Search for the cell housing the specified text and yield its [X, Y] center coordinate. 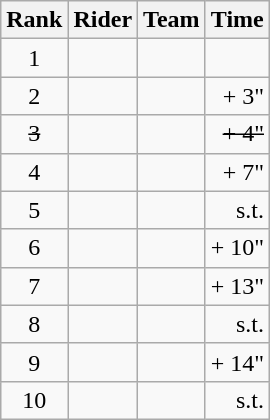
5 [34, 210]
7 [34, 286]
Rider [103, 20]
Rank [34, 20]
1 [34, 58]
6 [34, 248]
2 [34, 96]
4 [34, 172]
Time [237, 20]
+ 13" [237, 286]
+ 7" [237, 172]
Team [172, 20]
+ 14" [237, 362]
+ 4" [237, 134]
+ 3" [237, 96]
10 [34, 400]
8 [34, 324]
9 [34, 362]
+ 10" [237, 248]
3 [34, 134]
